Extract the (x, y) coordinate from the center of the cell holding the provided text.  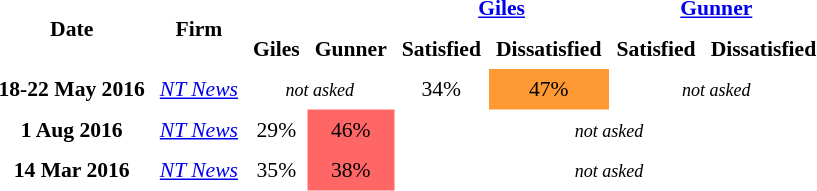
38% (350, 170)
34% (441, 89)
not asked (320, 89)
29% (276, 130)
35% (276, 170)
Gunner (350, 48)
Dissatisfied (548, 48)
46% (350, 130)
47% (548, 89)
Giles (276, 48)
